Provide the [x, y] coordinate of the cell's center where the given text is located.  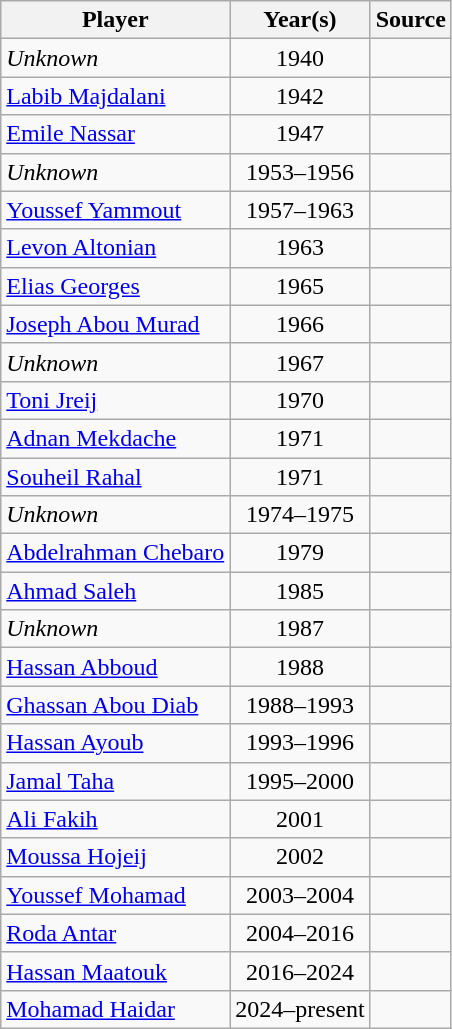
Player [116, 20]
1985 [300, 591]
Levon Altonian [116, 248]
2016–2024 [300, 971]
Hassan Maatouk [116, 971]
Hassan Abboud [116, 667]
1967 [300, 362]
Joseph Abou Murad [116, 324]
Ghassan Abou Diab [116, 705]
Moussa Hojeij [116, 857]
1979 [300, 553]
1963 [300, 248]
Roda Antar [116, 933]
Elias Georges [116, 286]
Youssef Mohamad [116, 895]
1940 [300, 58]
1993–1996 [300, 743]
1957–1963 [300, 210]
1947 [300, 134]
Jamal Taha [116, 781]
1988 [300, 667]
1965 [300, 286]
Souheil Rahal [116, 477]
1988–1993 [300, 705]
2003–2004 [300, 895]
Labib Majdalani [116, 96]
1966 [300, 324]
Hassan Ayoub [116, 743]
1995–2000 [300, 781]
Mohamad Haidar [116, 1009]
2001 [300, 819]
Year(s) [300, 20]
2024–present [300, 1009]
1942 [300, 96]
Ahmad Saleh [116, 591]
1974–1975 [300, 515]
Youssef Yammout [116, 210]
Source [410, 20]
1987 [300, 629]
Adnan Mekdache [116, 438]
Ali Fakih [116, 819]
2004–2016 [300, 933]
Toni Jreij [116, 400]
Emile Nassar [116, 134]
2002 [300, 857]
1953–1956 [300, 172]
Abdelrahman Chebaro [116, 553]
1970 [300, 400]
